For the text-containing cell, return its midpoint in [x, y] coordinate format. 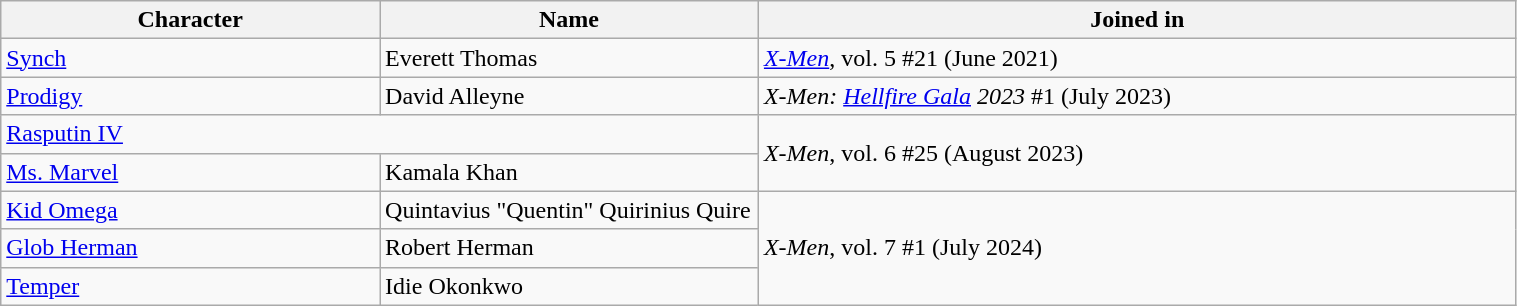
Robert Herman [570, 248]
Joined in [1137, 20]
Idie Okonkwo [570, 286]
X-Men: Hellfire Gala 2023 #1 (July 2023) [1137, 96]
Quintavius "Quentin" Quirinius Quire [570, 210]
Rasputin IV [380, 134]
Ms. Marvel [190, 172]
Name [570, 20]
Everett Thomas [570, 58]
Character [190, 20]
Glob Herman [190, 248]
X-Men, vol. 7 #1 (July 2024) [1137, 248]
Kid Omega [190, 210]
Prodigy [190, 96]
Synch [190, 58]
X-Men, vol. 5 #21 (June 2021) [1137, 58]
X-Men, vol. 6 #25 (August 2023) [1137, 153]
David Alleyne [570, 96]
Temper [190, 286]
Kamala Khan [570, 172]
